Determine the (X, Y) coordinate at the center of the cell enclosing the given text.  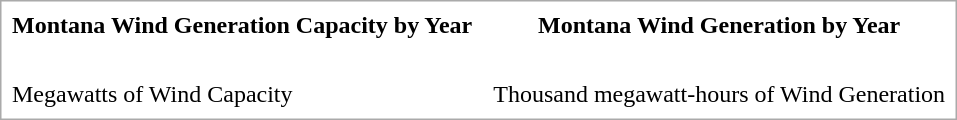
Montana Wind Generation by Year (720, 26)
Montana Wind Generation Capacity by Year (242, 26)
Thousand megawatt-hours of Wind Generation (720, 94)
Megawatts of Wind Capacity (242, 94)
